Find where the given text appears and provide that cell's center as (X, Y) coordinate. 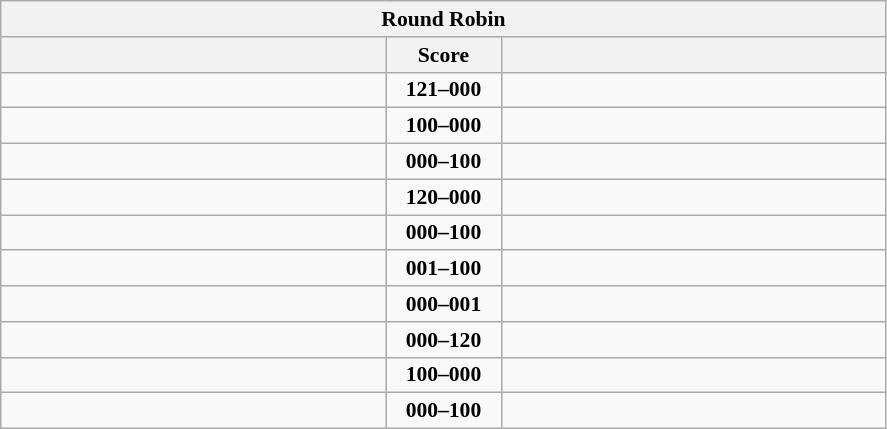
Round Robin (444, 19)
000–120 (444, 340)
001–100 (444, 269)
120–000 (444, 197)
Score (444, 55)
121–000 (444, 90)
000–001 (444, 304)
